Identify which cell holds the provided text, then report its [x, y] central coordinate. 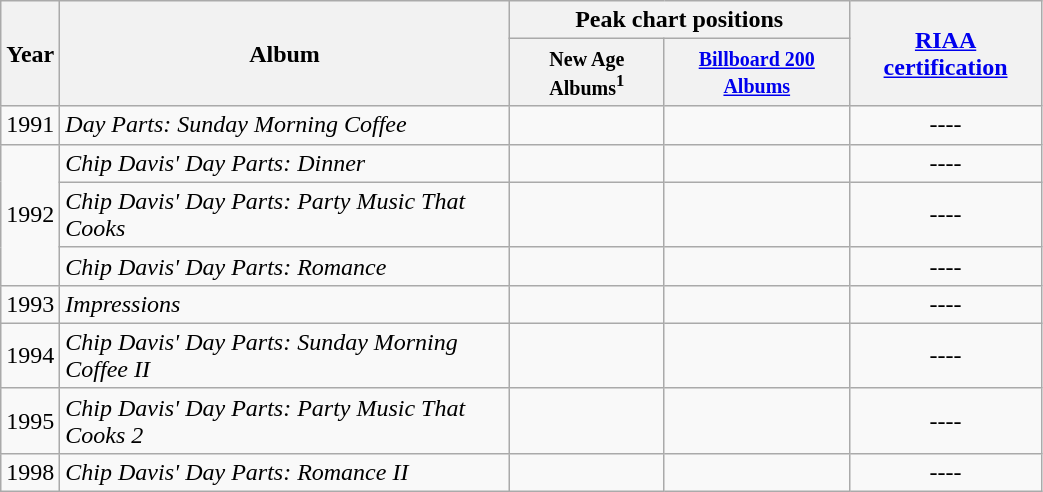
1998 [30, 472]
1994 [30, 356]
RIAA certification [946, 54]
Year [30, 54]
Impressions [284, 304]
1992 [30, 214]
Chip Davis' Day Parts: Dinner [284, 163]
1993 [30, 304]
Chip Davis' Day Parts: Romance [284, 266]
New Age Albums1 [586, 72]
1991 [30, 125]
Chip Davis' Day Parts: Sunday Morning Coffee II [284, 356]
Day Parts: Sunday Morning Coffee [284, 125]
Chip Davis' Day Parts: Romance II [284, 472]
Chip Davis' Day Parts: Party Music That Cooks [284, 214]
Billboard 200 Albums [756, 72]
Album [284, 54]
1995 [30, 420]
Peak chart positions [679, 20]
Chip Davis' Day Parts: Party Music That Cooks 2 [284, 420]
